Return [X, Y] of the center of cell containing provided text 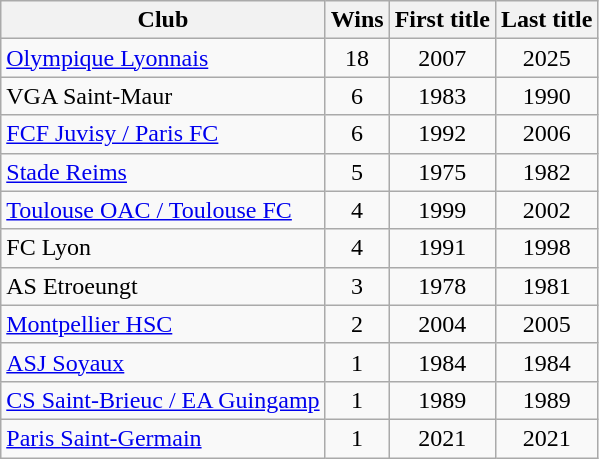
Toulouse OAC / Toulouse FC [163, 210]
3 [357, 286]
2002 [546, 210]
1982 [546, 172]
FC Lyon [163, 248]
Stade Reims [163, 172]
AS Etroeungt [163, 286]
1978 [442, 286]
Last title [546, 20]
ASJ Soyaux [163, 362]
2005 [546, 324]
VGA Saint-Maur [163, 96]
CS Saint-Brieuc / EA Guingamp [163, 400]
1990 [546, 96]
2007 [442, 58]
1975 [442, 172]
1998 [546, 248]
1992 [442, 134]
Wins [357, 20]
1999 [442, 210]
1983 [442, 96]
1991 [442, 248]
First title [442, 20]
Club [163, 20]
FCF Juvisy / Paris FC [163, 134]
Olympique Lyonnais [163, 58]
18 [357, 58]
1981 [546, 286]
2006 [546, 134]
2 [357, 324]
2025 [546, 58]
Montpellier HSC [163, 324]
Paris Saint-Germain [163, 438]
2004 [442, 324]
5 [357, 172]
